Determine the [X, Y] coordinate at the center of the cell enclosing the given text.  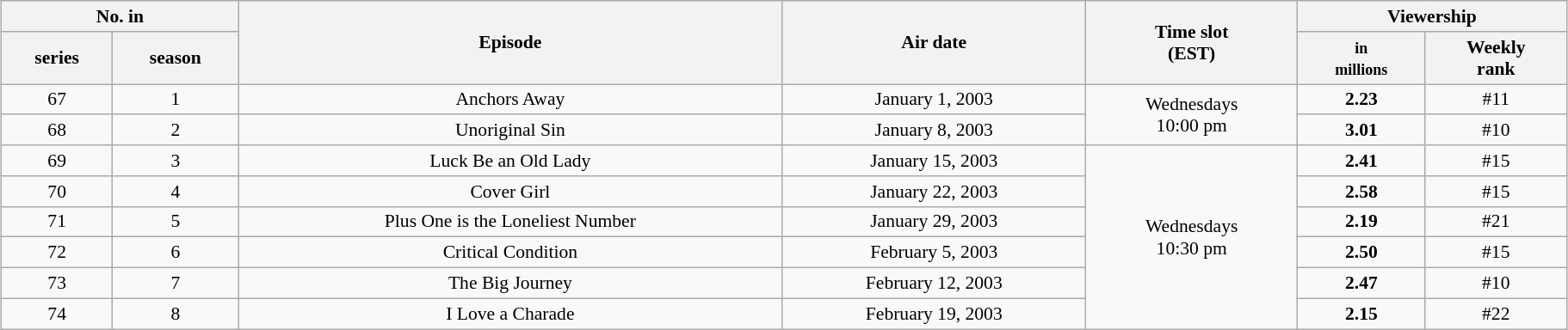
No. in [120, 16]
2.15 [1361, 314]
January 1, 2003 [935, 100]
Critical Condition [509, 253]
February 19, 2003 [935, 314]
Weeklyrank [1496, 58]
6 [176, 253]
71 [57, 222]
Unoriginal Sin [509, 131]
February 12, 2003 [935, 284]
1 [176, 100]
3 [176, 161]
I Love a Charade [509, 314]
#21 [1496, 222]
#11 [1496, 100]
inmillions [1361, 58]
72 [57, 253]
3.01 [1361, 131]
February 5, 2003 [935, 253]
Wednesdays 10:30 pm [1192, 237]
69 [57, 161]
2.19 [1361, 222]
Time slot(EST) [1192, 43]
#22 [1496, 314]
2.50 [1361, 253]
January 29, 2003 [935, 222]
5 [176, 222]
2.47 [1361, 284]
January 22, 2003 [935, 192]
74 [57, 314]
Luck Be an Old Lady [509, 161]
Anchors Away [509, 100]
Wednesdays 10:00 pm [1192, 115]
Episode [509, 43]
2.58 [1361, 192]
January 15, 2003 [935, 161]
Viewership [1432, 16]
70 [57, 192]
2.41 [1361, 161]
Cover Girl [509, 192]
The Big Journey [509, 284]
4 [176, 192]
7 [176, 284]
2.23 [1361, 100]
67 [57, 100]
season [176, 58]
Air date [935, 43]
series [57, 58]
January 8, 2003 [935, 131]
2 [176, 131]
8 [176, 314]
68 [57, 131]
73 [57, 284]
Plus One is the Loneliest Number [509, 222]
